Find where the given text appears and provide that cell's center as (X, Y) coordinate. 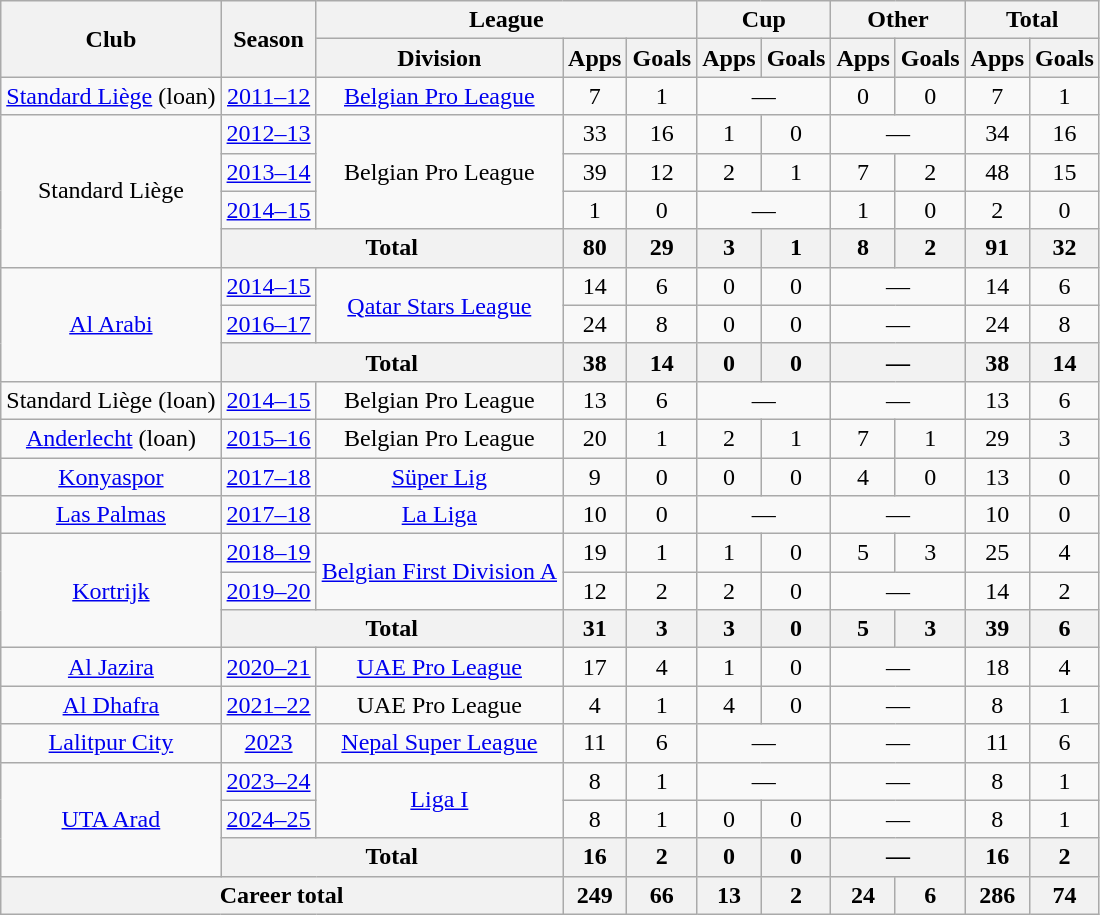
2012–13 (268, 134)
Liga I (439, 800)
League (506, 20)
Belgian First Division A (439, 572)
2015–16 (268, 438)
2011–12 (268, 96)
74 (1065, 895)
2023–24 (268, 781)
Anderlecht (loan) (111, 438)
18 (997, 667)
Qatar Stars League (439, 305)
19 (595, 553)
La Liga (439, 515)
Al Jazira (111, 667)
Standard Liège (111, 191)
2024–25 (268, 819)
Kortrijk (111, 591)
20 (595, 438)
17 (595, 667)
32 (1065, 248)
31 (595, 629)
2018–19 (268, 553)
2020–21 (268, 667)
Al Dhafra (111, 705)
15 (1065, 172)
2023 (268, 743)
Division (439, 58)
2019–20 (268, 591)
Other (898, 20)
9 (595, 477)
Al Arabi (111, 324)
Konyaspor (111, 477)
Cup (764, 20)
Career total (282, 895)
91 (997, 248)
Nepal Super League (439, 743)
80 (595, 248)
66 (662, 895)
2016–17 (268, 324)
2013–14 (268, 172)
34 (997, 134)
48 (997, 172)
Season (268, 39)
Las Palmas (111, 515)
UTA Arad (111, 819)
2021–22 (268, 705)
Club (111, 39)
286 (997, 895)
249 (595, 895)
Lalitpur City (111, 743)
25 (997, 553)
33 (595, 134)
Süper Lig (439, 477)
